Pinpoint the cell where the given text exists, returning its (X, Y) midpoint coordinate. 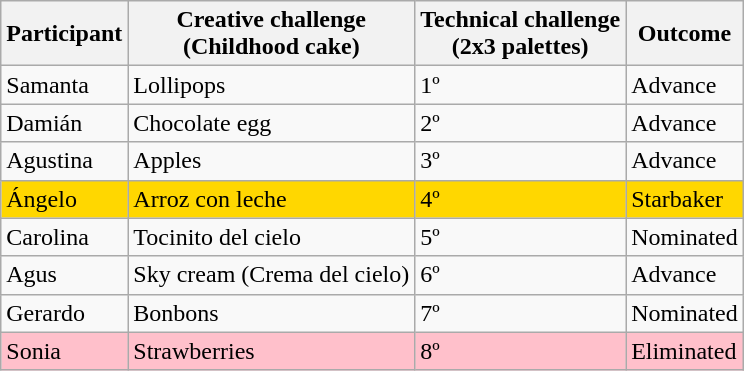
Samanta (64, 85)
Apples (272, 161)
2º (520, 123)
Sonia (64, 351)
4º (520, 199)
5º (520, 237)
Arroz con leche (272, 199)
Chocolate egg (272, 123)
Lollipops (272, 85)
Bonbons (272, 313)
6º (520, 275)
Participant (64, 34)
Carolina (64, 237)
1º (520, 85)
Ángelo (64, 199)
7º (520, 313)
Damián (64, 123)
Starbaker (685, 199)
Strawberries (272, 351)
Sky cream (Crema del cielo) (272, 275)
Gerardo (64, 313)
Eliminated (685, 351)
Tocinito del cielo (272, 237)
Technical challenge(2x3 palettes) (520, 34)
3º (520, 161)
Outcome (685, 34)
Agustina (64, 161)
8º (520, 351)
Agus (64, 275)
Creative challenge(Childhood cake) (272, 34)
